Find where the given text appears and provide that cell's center as [X, Y] coordinate. 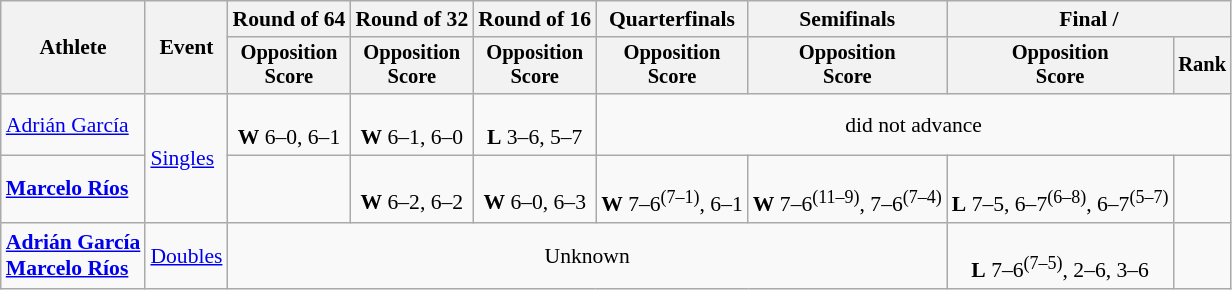
Marcelo Ríos [74, 190]
Singles [186, 158]
Round of 32 [412, 19]
W 6–0, 6–3 [534, 190]
L 7–5, 6–7(6–8), 6–7(5–7) [1060, 190]
W 7–6(11–9), 7–6(7–4) [848, 190]
W 6–2, 6–2 [412, 190]
Unknown [586, 256]
Round of 16 [534, 19]
Adrián García [74, 124]
L 3–6, 5–7 [534, 124]
Rank [1202, 66]
Semifinals [848, 19]
Quarterfinals [672, 19]
W 7–6(7–1), 6–1 [672, 190]
W 6–1, 6–0 [412, 124]
Final / [1089, 19]
Round of 64 [288, 19]
Athlete [74, 48]
did not advance [914, 124]
Adrián GarcíaMarcelo Ríos [74, 256]
W 6–0, 6–1 [288, 124]
Doubles [186, 256]
L 7–6(7–5), 2–6, 3–6 [1060, 256]
Event [186, 48]
